Provide the [X, Y] coordinate of the cell's center where the given text is located.  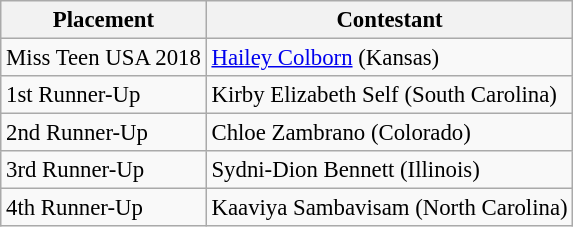
Placement [104, 20]
1st Runner-Up [104, 95]
Sydni-Dion Bennett (Illinois) [390, 170]
Kirby Elizabeth Self (South Carolina) [390, 95]
4th Runner-Up [104, 208]
Contestant [390, 20]
Miss Teen USA 2018 [104, 58]
Hailey Colborn (Kansas) [390, 58]
Chloe Zambrano (Colorado) [390, 133]
Kaaviya Sambavisam (North Carolina) [390, 208]
2nd Runner-Up [104, 133]
3rd Runner-Up [104, 170]
